Return [X, Y] of the center of cell containing provided text 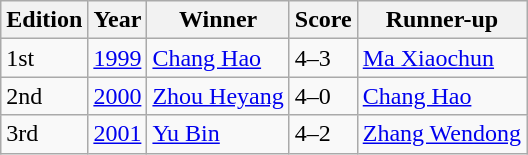
Score [323, 20]
Edition [44, 20]
Zhou Heyang [218, 96]
2001 [118, 134]
Yu Bin [218, 134]
1999 [118, 58]
Ma Xiaochun [442, 58]
2nd [44, 96]
Zhang Wendong [442, 134]
Winner [218, 20]
2000 [118, 96]
1st [44, 58]
4–2 [323, 134]
3rd [44, 134]
4–3 [323, 58]
Year [118, 20]
4–0 [323, 96]
Runner-up [442, 20]
